From the cell containing the given text, extract its center point as [x, y] coordinate. 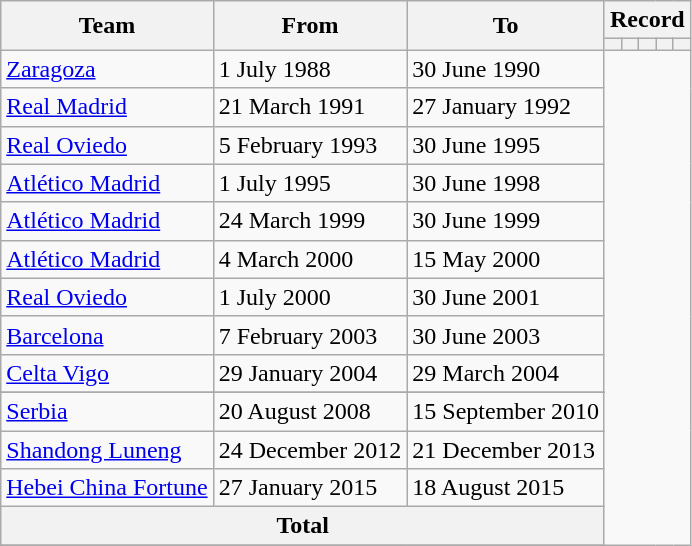
24 December 2012 [310, 449]
30 June 1999 [506, 221]
21 December 2013 [506, 449]
30 June 1998 [506, 183]
27 January 1992 [506, 107]
20 August 2008 [310, 411]
7 February 2003 [310, 335]
Zaragoza [107, 69]
15 September 2010 [506, 411]
Celta Vigo [107, 373]
5 February 1993 [310, 145]
1 July 1988 [310, 69]
Serbia [107, 411]
To [506, 26]
30 June 1990 [506, 69]
30 June 2003 [506, 335]
27 January 2015 [310, 488]
30 June 1995 [506, 145]
24 March 1999 [310, 221]
1 July 2000 [310, 297]
Shandong Luneng [107, 449]
15 May 2000 [506, 259]
Record [647, 20]
Team [107, 26]
From [310, 26]
21 March 1991 [310, 107]
30 June 2001 [506, 297]
18 August 2015 [506, 488]
1 July 1995 [310, 183]
29 March 2004 [506, 373]
4 March 2000 [310, 259]
29 January 2004 [310, 373]
Total [303, 526]
Barcelona [107, 335]
Hebei China Fortune [107, 488]
Real Madrid [107, 107]
